Search for the cell housing the specified text and yield its (x, y) center coordinate. 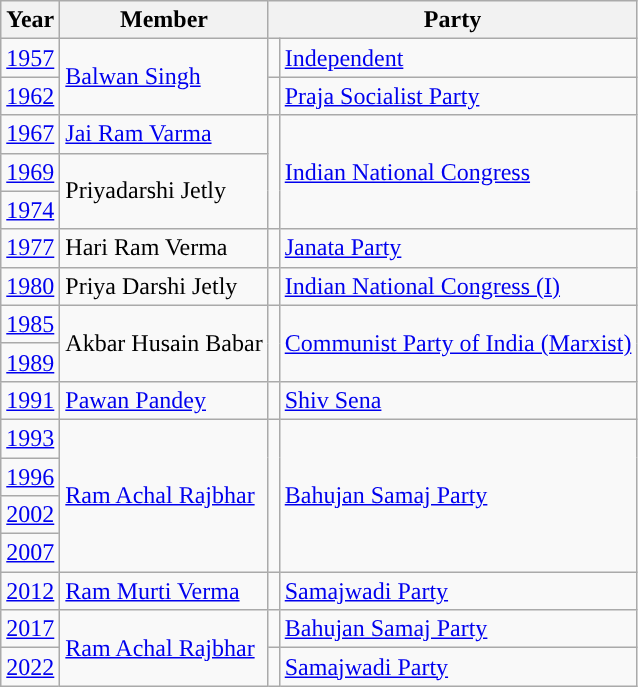
Indian National Congress (458, 172)
Praja Socialist Party (458, 96)
Shiv Sena (458, 400)
Hari Ram Verma (164, 248)
Year (30, 20)
1996 (30, 477)
1989 (30, 362)
1977 (30, 248)
1957 (30, 58)
2002 (30, 515)
1991 (30, 400)
2022 (30, 667)
Pawan Pandey (164, 400)
Party (452, 20)
1967 (30, 134)
Balwan Singh (164, 77)
1993 (30, 438)
2007 (30, 553)
Akbar Husain Babar (164, 343)
1985 (30, 324)
Communist Party of India (Marxist) (458, 343)
2017 (30, 629)
1974 (30, 210)
2012 (30, 591)
Ram Murti Verma (164, 591)
1962 (30, 96)
Priyadarshi Jetly (164, 191)
Indian National Congress (I) (458, 286)
Jai Ram Varma (164, 134)
Janata Party (458, 248)
Member (164, 20)
Priya Darshi Jetly (164, 286)
Independent (458, 58)
1980 (30, 286)
1969 (30, 172)
